Output the [x, y] coordinate of the center of the cell containing the given text.  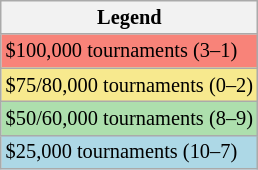
Legend [130, 17]
$100,000 tournaments (3–1) [130, 51]
$25,000 tournaments (10–7) [130, 152]
$50/60,000 tournaments (8–9) [130, 118]
$75/80,000 tournaments (0–2) [130, 85]
